From the cell containing the given text, extract its center point as (x, y) coordinate. 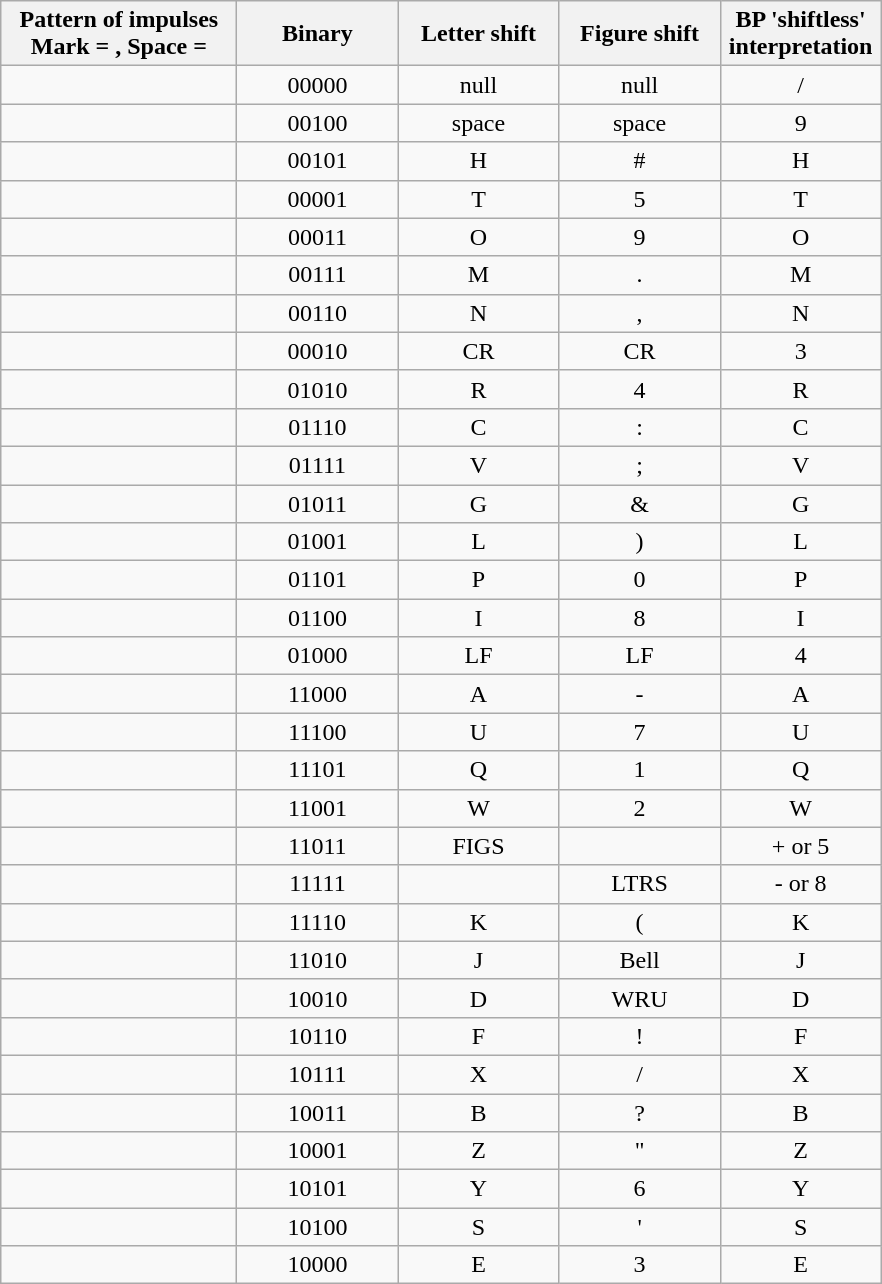
11000 (318, 694)
: (640, 427)
10010 (318, 998)
00001 (318, 199)
10100 (318, 1227)
- (640, 694)
7 (640, 732)
+ or 5 (800, 846)
10001 (318, 1151)
10111 (318, 1074)
BP 'shiftless' interpretation (800, 34)
01010 (318, 389)
01100 (318, 618)
Letter shift (478, 34)
LTRS (640, 884)
10101 (318, 1189)
Pattern of impulses Mark = , Space = (119, 34)
Figure shift (640, 34)
00010 (318, 351)
10000 (318, 1265)
# (640, 161)
& (640, 503)
00101 (318, 161)
01111 (318, 465)
11101 (318, 770)
? (640, 1113)
; (640, 465)
8 (640, 618)
6 (640, 1189)
! (640, 1036)
11010 (318, 960)
11111 (318, 884)
10011 (318, 1113)
01110 (318, 427)
01001 (318, 542)
00100 (318, 123)
Bell (640, 960)
1 (640, 770)
" (640, 1151)
0 (640, 580)
5 (640, 199)
Binary (318, 34)
01101 (318, 580)
11011 (318, 846)
00000 (318, 85)
00110 (318, 313)
00111 (318, 275)
11100 (318, 732)
01000 (318, 656)
11001 (318, 808)
. (640, 275)
( (640, 922)
) (640, 542)
- or 8 (800, 884)
WRU (640, 998)
FIGS (478, 846)
10110 (318, 1036)
11110 (318, 922)
' (640, 1227)
00011 (318, 237)
2 (640, 808)
01011 (318, 503)
, (640, 313)
